Provide the [X, Y] coordinate of the cell's center where the given text is located.  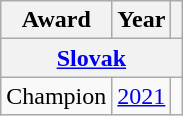
Award [56, 20]
2021 [142, 96]
Slovak [92, 58]
Champion [56, 96]
Year [142, 20]
